From the cell containing the given text, extract its center point as [X, Y] coordinate. 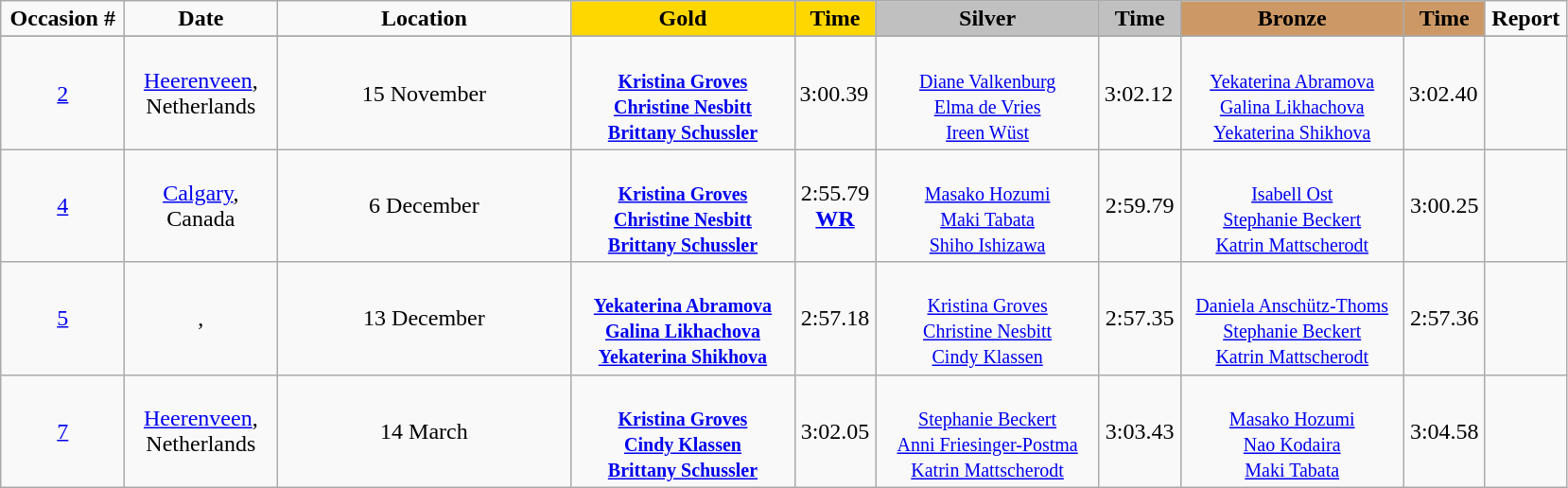
5 [62, 318]
Gold [683, 19]
2:59.79 [1140, 206]
Diane ValkenburgElma de VriesIreen Wüst [987, 93]
13 December [424, 318]
3:03.43 [1140, 431]
Masako HozumiNao KodairaMaki Tabata [1292, 431]
3:02.12 [1140, 93]
3:02.05 [835, 431]
2:55.79WR [835, 206]
Report [1525, 19]
Silver [987, 19]
4 [62, 206]
3:00.39 [835, 93]
Date [200, 19]
6 December [424, 206]
Kristina GrovesChristine NesbittCindy Klassen [987, 318]
3:02.40 [1444, 93]
3:04.58 [1444, 431]
7 [62, 431]
, [200, 318]
2 [62, 93]
Occasion # [62, 19]
2:57.35 [1140, 318]
2:57.18 [835, 318]
15 November [424, 93]
Masako HozumiMaki TabataShiho Ishizawa [987, 206]
Stephanie BeckertAnni Friesinger-PostmaKatrin Mattscherodt [987, 431]
2:57.36 [1444, 318]
Isabell OstStephanie BeckertKatrin Mattscherodt [1292, 206]
Location [424, 19]
Daniela Anschütz-ThomsStephanie BeckertKatrin Mattscherodt [1292, 318]
Kristina GrovesCindy KlassenBrittany Schussler [683, 431]
14 March [424, 431]
Bronze [1292, 19]
Calgary, Canada [200, 206]
3:00.25 [1444, 206]
